Return (X, Y) of the center of cell containing provided text 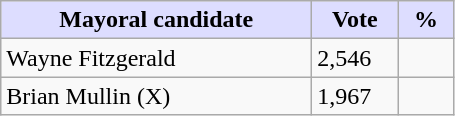
% (426, 20)
1,967 (355, 96)
Mayoral candidate (156, 20)
2,546 (355, 58)
Wayne Fitzgerald (156, 58)
Brian Mullin (X) (156, 96)
Vote (355, 20)
